Scan for the cell matching the given text and deliver its [X, Y] coordinate at center. 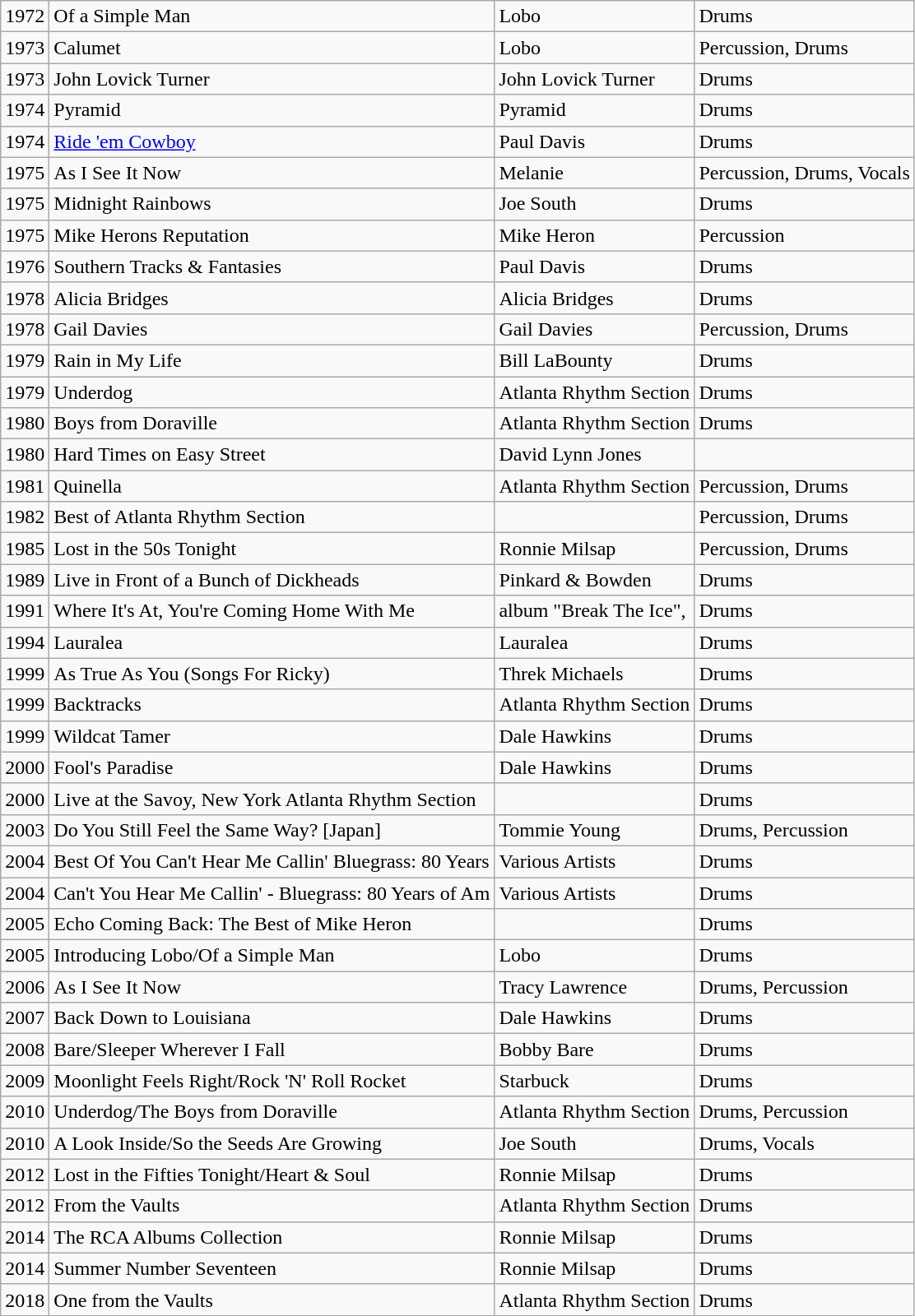
2008 [25, 1050]
Wildcat Tamer [272, 736]
Melanie [594, 173]
David Lynn Jones [594, 455]
Back Down to Louisiana [272, 1018]
A Look Inside/So the Seeds Are Growing [272, 1143]
Backtracks [272, 705]
Tommie Young [594, 830]
2003 [25, 830]
Bill LaBounty [594, 360]
Echo Coming Back: The Best of Mike Heron [272, 924]
Live in Front of a Bunch of Dickheads [272, 580]
Midnight Rainbows [272, 204]
As True As You (Songs For Ricky) [272, 674]
Do You Still Feel the Same Way? [Japan] [272, 830]
Best Of You Can't Hear Me Callin' Bluegrass: 80 Years [272, 861]
1982 [25, 517]
Southern Tracks & Fantasies [272, 266]
1972 [25, 16]
Bare/Sleeper Wherever I Fall [272, 1050]
Tracy Lawrence [594, 987]
Ride 'em Cowboy [272, 141]
Boys from Doraville [272, 424]
2009 [25, 1081]
Of a Simple Man [272, 16]
Summer Number Seventeen [272, 1268]
The RCA Albums Collection [272, 1237]
Percussion, Drums, Vocals [805, 173]
Live at the Savoy, New York Atlanta Rhythm Section [272, 799]
Moonlight Feels Right/Rock 'N' Roll Rocket [272, 1081]
Calumet [272, 48]
Lost in the Fifties Tonight/Heart & Soul [272, 1175]
Underdog [272, 392]
Mike Herons Reputation [272, 235]
Best of Atlanta Rhythm Section [272, 517]
1985 [25, 549]
Introducing Lobo/Of a Simple Man [272, 956]
Lost in the 50s Tonight [272, 549]
2006 [25, 987]
Pinkard & Bowden [594, 580]
1989 [25, 580]
1994 [25, 642]
1976 [25, 266]
Mike Heron [594, 235]
album "Break The Ice", [594, 611]
Underdog/The Boys from Doraville [272, 1112]
Rain in My Life [272, 360]
2018 [25, 1300]
1991 [25, 611]
1981 [25, 486]
Drums, Vocals [805, 1143]
Where It's At, You're Coming Home With Me [272, 611]
From the Vaults [272, 1206]
Percussion [805, 235]
One from the Vaults [272, 1300]
Can't You Hear Me Callin' - Bluegrass: 80 Years of Am [272, 892]
Bobby Bare [594, 1050]
Hard Times on Easy Street [272, 455]
2007 [25, 1018]
Fool's Paradise [272, 767]
Threk Michaels [594, 674]
Starbuck [594, 1081]
Quinella [272, 486]
